Capture the cell that displays the provided text and extract its (x, y) central coordinate. 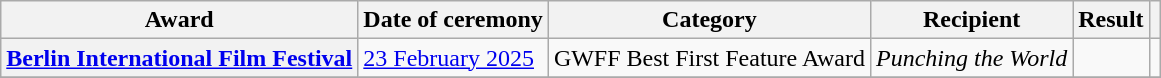
Award (180, 20)
Category (709, 20)
Berlin International Film Festival (180, 58)
Date of ceremony (454, 20)
Punching the World (972, 58)
23 February 2025 (454, 58)
Recipient (972, 20)
GWFF Best First Feature Award (709, 58)
Result (1111, 20)
